Determine the (X, Y) coordinate at the center of the cell enclosing the given text.  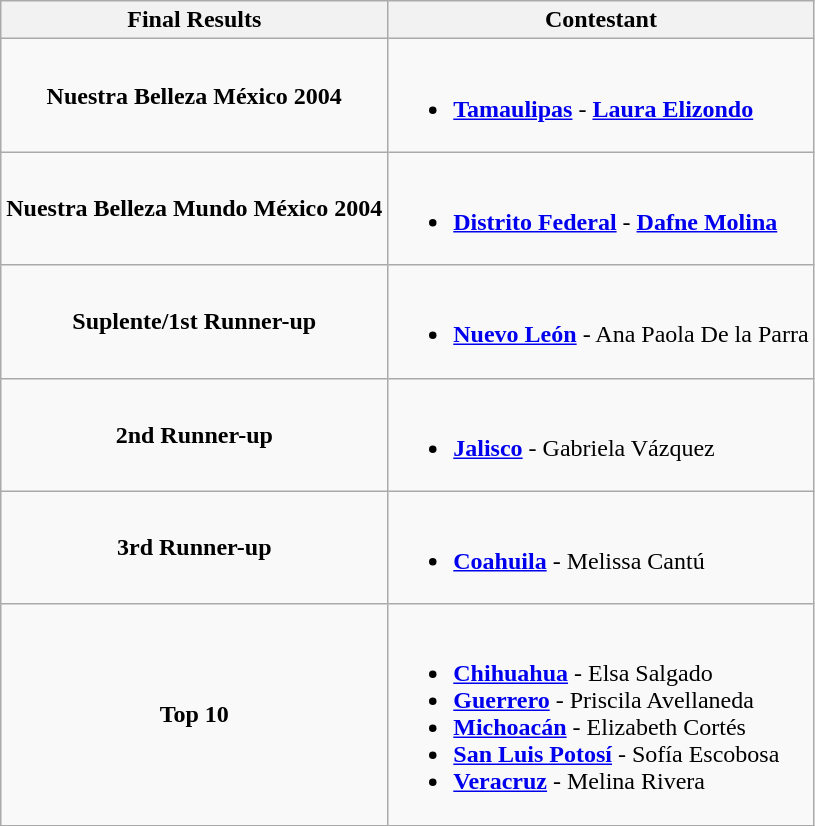
Jalisco - Gabriela Vázquez (601, 434)
Chihuahua - Elsa Salgado Guerrero - Priscila Avellaneda Michoacán - Elizabeth Cortés San Luis Potosí - Sofía Escobosa Veracruz - Melina Rivera (601, 714)
2nd Runner-up (194, 434)
Final Results (194, 20)
3rd Runner-up (194, 548)
Coahuila - Melissa Cantú (601, 548)
Nuestra Belleza Mundo México 2004 (194, 208)
Nuestra Belleza México 2004 (194, 96)
Nuevo León - Ana Paola De la Parra (601, 322)
Distrito Federal - Dafne Molina (601, 208)
Top 10 (194, 714)
Tamaulipas - Laura Elizondo (601, 96)
Contestant (601, 20)
Suplente/1st Runner-up (194, 322)
